Extract the [X, Y] coordinate from the center of the cell holding the provided text.  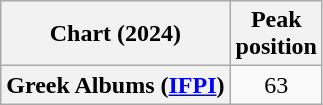
Greek Albums (IFPI) [116, 85]
Chart (2024) [116, 34]
63 [276, 85]
Peakposition [276, 34]
